Return the [X, Y] coordinate for the center point of the cell that contains the specified text.  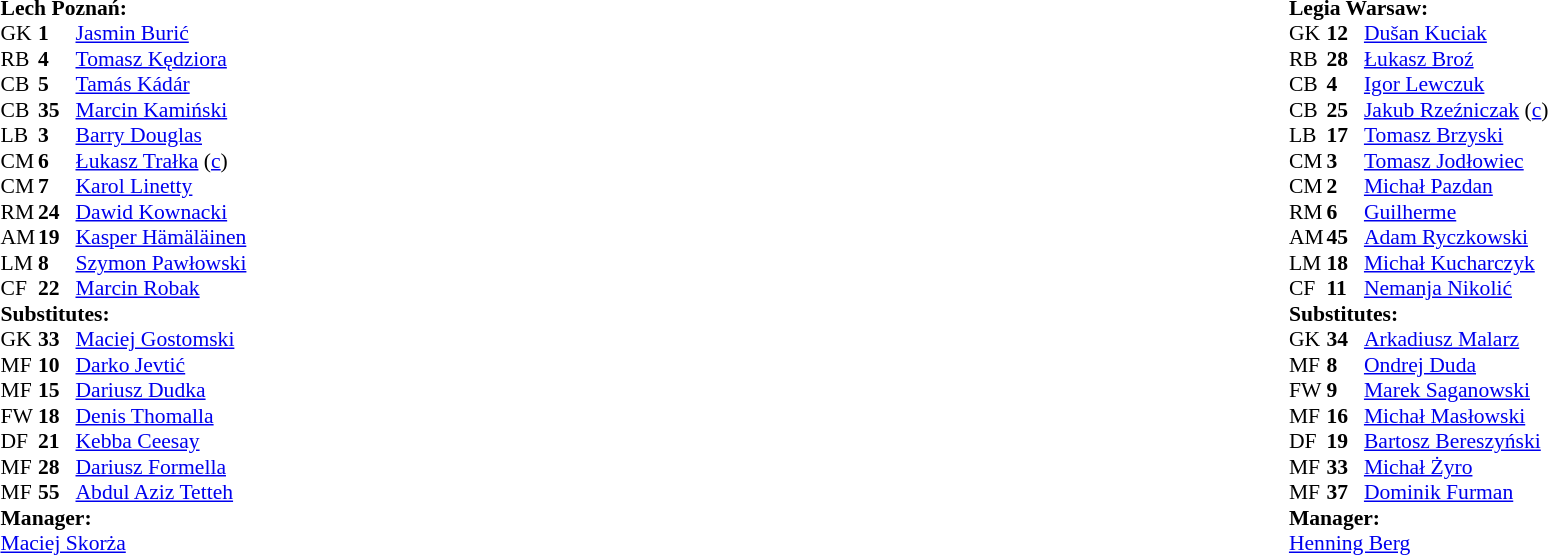
7 [57, 187]
Darko Jevtić [162, 365]
Łukasz Trałka (c) [162, 161]
Kebba Ceesay [162, 441]
Substitutes: [123, 314]
Tamás Kádár [162, 85]
45 [1345, 237]
Denis Thomalla [162, 416]
2 [1345, 187]
Karol Linetty [162, 187]
17 [1345, 135]
Marcin Robak [162, 289]
Dawid Kownacki [162, 212]
Barry Douglas [162, 135]
11 [1345, 289]
Jasmin Burić [162, 33]
Abdul Aziz Tetteh [162, 493]
25 [1345, 110]
1 [57, 33]
Tomasz Kędziora [162, 59]
37 [1345, 493]
Maciej Gostomski [162, 339]
34 [1345, 339]
35 [57, 110]
21 [57, 441]
5 [57, 85]
Kasper Hämäläinen [162, 237]
55 [57, 493]
16 [1345, 416]
Dariusz Dudka [162, 391]
Szymon Pawłowski [162, 263]
10 [57, 365]
24 [57, 212]
15 [57, 391]
Dariusz Formella [162, 467]
9 [1345, 391]
Marcin Kamiński [162, 110]
Manager: [123, 518]
22 [57, 289]
12 [1345, 33]
